Capture the cell that displays the provided text and extract its [x, y] central coordinate. 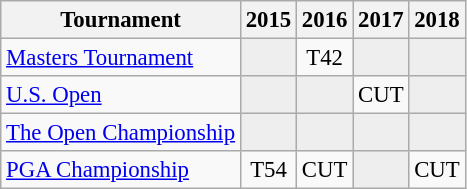
2015 [268, 20]
The Open Championship [121, 133]
Tournament [121, 20]
2017 [381, 20]
PGA Championship [121, 170]
T42 [325, 58]
Masters Tournament [121, 58]
2016 [325, 20]
U.S. Open [121, 95]
2018 [437, 20]
T54 [268, 170]
